Determine the [x, y] coordinate at the center of the cell enclosing the given text.  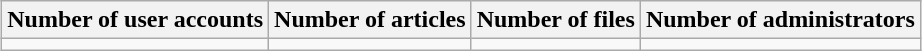
Number of administrators [780, 20]
Number of user accounts [136, 20]
Number of files [556, 20]
Number of articles [370, 20]
